Extract the [X, Y] coordinate from the center of the cell holding the provided text.  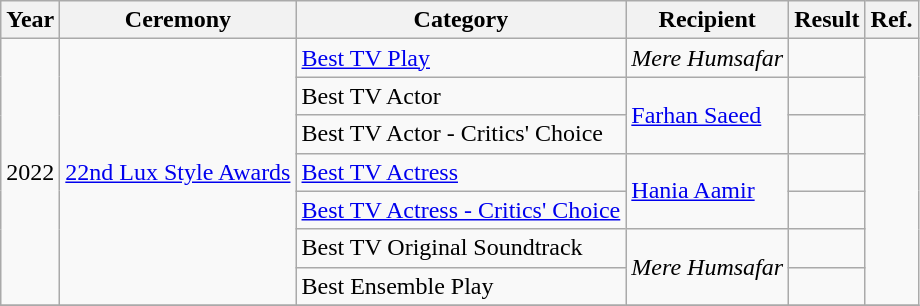
Best TV Actress - Critics' Choice [461, 210]
Best TV Actor [461, 96]
Best TV Original Soundtrack [461, 248]
Hania Aamir [708, 191]
Category [461, 20]
Result [827, 20]
22nd Lux Style Awards [178, 172]
2022 [30, 172]
Ref. [892, 20]
Recipient [708, 20]
Best TV Actor - Critics' Choice [461, 134]
Best TV Play [461, 58]
Ceremony [178, 20]
Year [30, 20]
Best TV Actress [461, 172]
Best Ensemble Play [461, 286]
Farhan Saeed [708, 115]
